Scan for the cell matching the given text and deliver its (X, Y) coordinate at center. 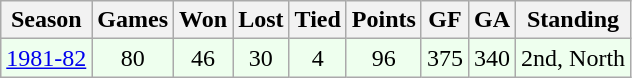
375 (444, 58)
1981-82 (46, 58)
GA (492, 20)
30 (261, 58)
Tied (318, 20)
Lost (261, 20)
96 (384, 58)
Games (133, 20)
Season (46, 20)
80 (133, 58)
Won (204, 20)
340 (492, 58)
GF (444, 20)
Standing (574, 20)
2nd, North (574, 58)
46 (204, 58)
4 (318, 58)
Points (384, 20)
